Capture the cell that displays the provided text and extract its [x, y] central coordinate. 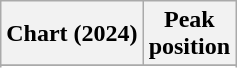
Chart (2024) [72, 34]
Peakposition [189, 34]
